Search for the cell housing the specified text and yield its [X, Y] center coordinate. 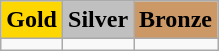
Bronze [176, 20]
Silver [98, 20]
Gold [32, 20]
